Return the (x, y) coordinate for the center point of the cell that contains the specified text.  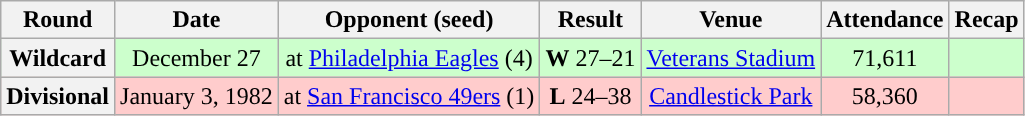
Candlestick Park (731, 96)
Venue (731, 20)
L 24–38 (590, 96)
W 27–21 (590, 58)
Divisional (58, 96)
January 3, 1982 (197, 96)
December 27 (197, 58)
Opponent (seed) (409, 20)
58,360 (885, 96)
Date (197, 20)
at San Francisco 49ers (1) (409, 96)
Round (58, 20)
Result (590, 20)
Attendance (885, 20)
at Philadelphia Eagles (4) (409, 58)
Recap (986, 20)
Veterans Stadium (731, 58)
Wildcard (58, 58)
71,611 (885, 58)
